Search for the cell housing the specified text and yield its [x, y] center coordinate. 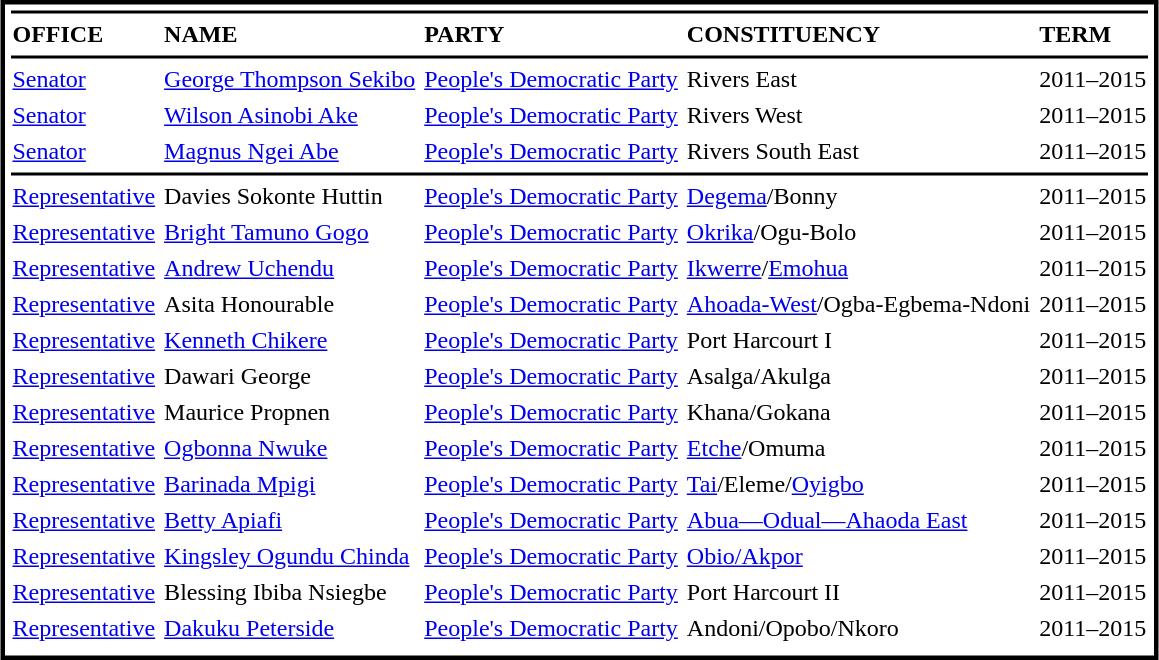
Barinada Mpigi [290, 485]
Rivers South East [858, 151]
Port Harcourt II [858, 593]
Asita Honourable [290, 305]
Port Harcourt I [858, 341]
Magnus Ngei Abe [290, 151]
NAME [290, 35]
Abua—Odual—Ahaoda East [858, 521]
Dakuku Peterside [290, 629]
Rivers West [858, 115]
Obio/Akpor [858, 557]
TERM [1093, 35]
Ikwerre/Emohua [858, 269]
Davies Sokonte Huttin [290, 197]
Blessing Ibiba Nsiegbe [290, 593]
Khana/Gokana [858, 413]
Ogbonna Nwuke [290, 449]
Kenneth Chikere [290, 341]
Maurice Propnen [290, 413]
Andoni/Opobo/Nkoro [858, 629]
OFFICE [84, 35]
Andrew Uchendu [290, 269]
Dawari George [290, 377]
Wilson Asinobi Ake [290, 115]
CONSTITUENCY [858, 35]
Betty Apiafi [290, 521]
Degema/Bonny [858, 197]
Okrika/Ogu-Bolo [858, 233]
Asalga/Akulga [858, 377]
Rivers East [858, 79]
Etche/Omuma [858, 449]
George Thompson Sekibo [290, 79]
Tai/Eleme/Oyigbo [858, 485]
Bright Tamuno Gogo [290, 233]
Ahoada-West/Ogba-Egbema-Ndoni [858, 305]
PARTY [552, 35]
Kingsley Ogundu Chinda [290, 557]
